Search for the cell housing the specified text and yield its [x, y] center coordinate. 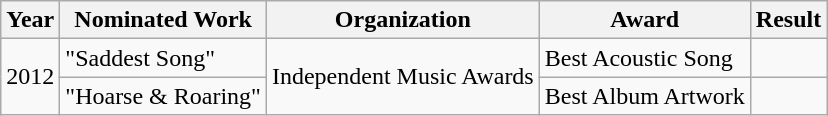
Independent Music Awards [402, 77]
2012 [30, 77]
Result [788, 20]
"Saddest Song" [164, 58]
Best Acoustic Song [644, 58]
"Hoarse & Roaring" [164, 96]
Nominated Work [164, 20]
Year [30, 20]
Organization [402, 20]
Best Album Artwork [644, 96]
Award [644, 20]
